Identify which cell holds the provided text, then report its [X, Y] central coordinate. 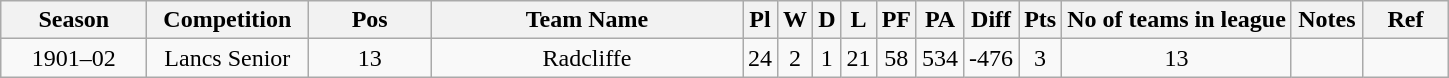
L [858, 20]
Lancs Senior [228, 58]
24 [760, 58]
-476 [992, 58]
1901–02 [74, 58]
58 [896, 58]
D [827, 20]
W [796, 20]
3 [1040, 58]
PF [896, 20]
Team Name [586, 20]
Season [74, 20]
Ref [1405, 20]
21 [858, 58]
Diff [992, 20]
1 [827, 58]
PA [940, 20]
534 [940, 58]
Competition [228, 20]
Pts [1040, 20]
Pl [760, 20]
2 [796, 58]
Pos [370, 20]
Radcliffe [586, 58]
No of teams in league [1177, 20]
Notes [1326, 20]
